For the text-containing cell, return its midpoint in (X, Y) coordinate format. 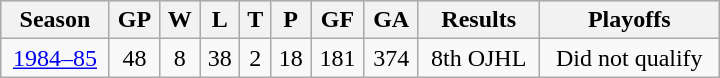
GA (391, 20)
Playoffs (629, 20)
Results (478, 20)
38 (220, 58)
48 (134, 58)
8 (180, 58)
8th OJHL (478, 58)
L (220, 20)
Did not qualify (629, 58)
181 (338, 58)
GP (134, 20)
Season (55, 20)
374 (391, 58)
W (180, 20)
18 (291, 58)
T (256, 20)
P (291, 20)
1984–85 (55, 58)
2 (256, 58)
GF (338, 20)
